Output the (x, y) coordinate of the center of the cell containing the given text.  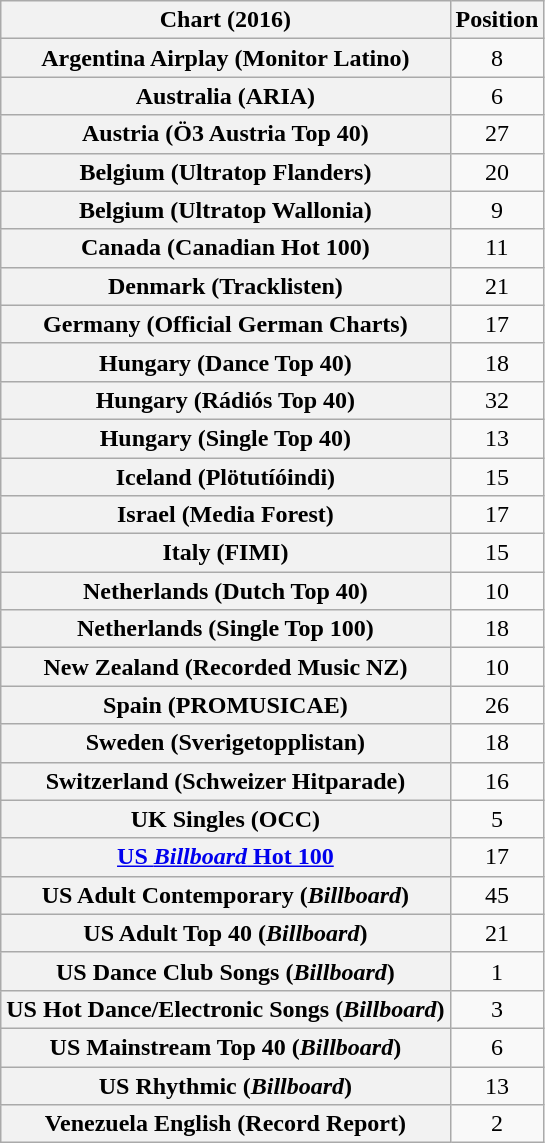
Spain (PROMUSICAE) (226, 705)
45 (497, 895)
20 (497, 172)
Hungary (Single Top 40) (226, 438)
16 (497, 781)
US Adult Contemporary (Billboard) (226, 895)
32 (497, 400)
Belgium (Ultratop Wallonia) (226, 210)
Venezuela English (Record Report) (226, 1124)
Position (497, 20)
US Dance Club Songs (Billboard) (226, 971)
Hungary (Rádiós Top 40) (226, 400)
9 (497, 210)
11 (497, 248)
US Hot Dance/Electronic Songs (Billboard) (226, 1009)
Hungary (Dance Top 40) (226, 362)
US Rhythmic (Billboard) (226, 1085)
New Zealand (Recorded Music NZ) (226, 667)
Chart (2016) (226, 20)
1 (497, 971)
2 (497, 1124)
Germany (Official German Charts) (226, 324)
Austria (Ö3 Austria Top 40) (226, 134)
Canada (Canadian Hot 100) (226, 248)
27 (497, 134)
US Mainstream Top 40 (Billboard) (226, 1047)
Argentina Airplay (Monitor Latino) (226, 58)
US Adult Top 40 (Billboard) (226, 933)
Australia (ARIA) (226, 96)
Israel (Media Forest) (226, 515)
5 (497, 819)
3 (497, 1009)
Iceland (Plötutíóindi) (226, 477)
US Billboard Hot 100 (226, 857)
Italy (FIMI) (226, 553)
8 (497, 58)
Denmark (Tracklisten) (226, 286)
Netherlands (Single Top 100) (226, 629)
26 (497, 705)
UK Singles (OCC) (226, 819)
Sweden (Sverigetopplistan) (226, 743)
Belgium (Ultratop Flanders) (226, 172)
Netherlands (Dutch Top 40) (226, 591)
Switzerland (Schweizer Hitparade) (226, 781)
